Find where the given text appears and provide that cell's center as (X, Y) coordinate. 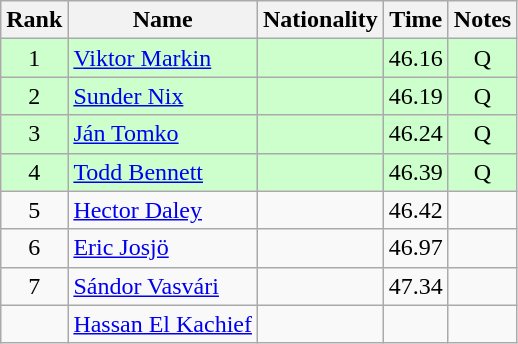
46.24 (416, 134)
7 (34, 286)
Nationality (321, 20)
6 (34, 248)
46.42 (416, 210)
46.97 (416, 248)
Time (416, 20)
Sunder Nix (163, 96)
Viktor Markin (163, 58)
Hassan El Kachief (163, 324)
Hector Daley (163, 210)
Rank (34, 20)
4 (34, 172)
Sándor Vasvári (163, 286)
46.19 (416, 96)
2 (34, 96)
46.39 (416, 172)
3 (34, 134)
1 (34, 58)
5 (34, 210)
Eric Josjö (163, 248)
47.34 (416, 286)
Name (163, 20)
Notes (482, 20)
Todd Bennett (163, 172)
46.16 (416, 58)
Ján Tomko (163, 134)
